Identify which cell holds the provided text, then report its (x, y) central coordinate. 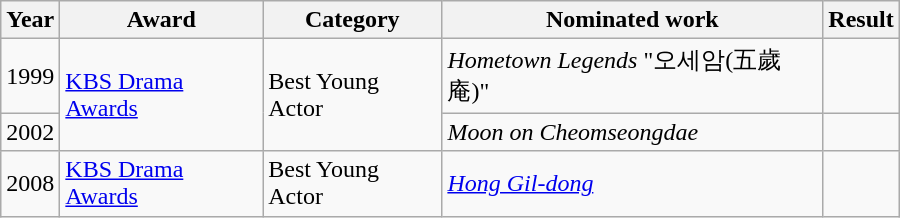
Moon on Cheomseongdae (632, 132)
2008 (30, 184)
Award (162, 20)
Hong Gil-dong (632, 184)
Result (861, 20)
1999 (30, 76)
2002 (30, 132)
Hometown Legends "오세암(五歲庵)" (632, 76)
Category (352, 20)
Year (30, 20)
Nominated work (632, 20)
